Capture the cell that displays the provided text and extract its (X, Y) central coordinate. 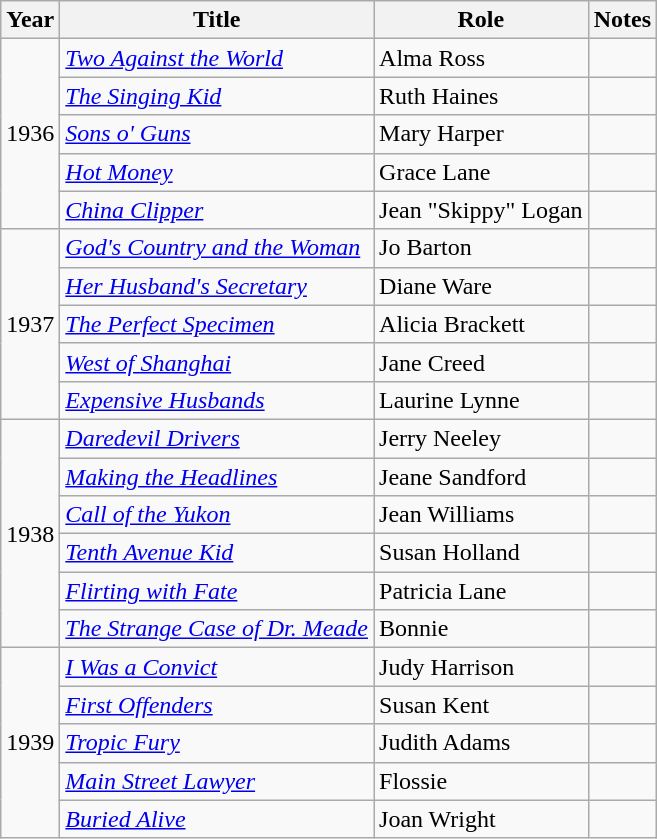
Year (30, 20)
Judy Harrison (482, 667)
Diane Ware (482, 286)
The Singing Kid (217, 96)
Flossie (482, 781)
Jean "Skippy" Logan (482, 210)
Expensive Husbands (217, 400)
Judith Adams (482, 743)
Ruth Haines (482, 96)
Jerry Neeley (482, 438)
Bonnie (482, 629)
Tropic Fury (217, 743)
Susan Kent (482, 705)
Patricia Lane (482, 591)
Alicia Brackett (482, 324)
West of Shanghai (217, 362)
Role (482, 20)
Tenth Avenue Kid (217, 553)
Daredevil Drivers (217, 438)
Grace Lane (482, 172)
Her Husband's Secretary (217, 286)
1937 (30, 324)
Buried Alive (217, 819)
The Strange Case of Dr. Meade (217, 629)
The Perfect Specimen (217, 324)
Notes (622, 20)
Two Against the World (217, 58)
I Was a Convict (217, 667)
Hot Money (217, 172)
Laurine Lynne (482, 400)
Mary Harper (482, 134)
1936 (30, 134)
China Clipper (217, 210)
Jo Barton (482, 248)
First Offenders (217, 705)
Jane Creed (482, 362)
Call of the Yukon (217, 515)
Making the Headlines (217, 477)
God's Country and the Woman (217, 248)
1938 (30, 533)
Flirting with Fate (217, 591)
Susan Holland (482, 553)
Sons o' Guns (217, 134)
1939 (30, 743)
Jeane Sandford (482, 477)
Alma Ross (482, 58)
Main Street Lawyer (217, 781)
Jean Williams (482, 515)
Joan Wright (482, 819)
Title (217, 20)
